Extract the (x, y) coordinate from the center of the cell holding the provided text.  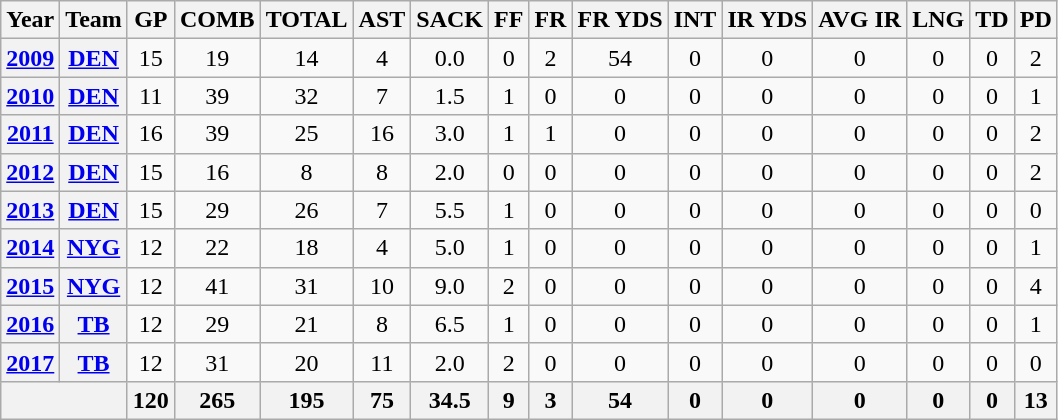
Team (94, 20)
3.0 (450, 134)
2017 (30, 362)
20 (306, 362)
PD (1036, 20)
21 (306, 324)
2009 (30, 58)
FR YDS (620, 20)
2010 (30, 96)
FF (509, 20)
34.5 (450, 400)
AST (382, 20)
2015 (30, 286)
5.0 (450, 248)
18 (306, 248)
Year (30, 20)
SACK (450, 20)
GP (150, 20)
2012 (30, 172)
FR (550, 20)
5.5 (450, 210)
2011 (30, 134)
3 (550, 400)
41 (217, 286)
AVG IR (860, 20)
2016 (30, 324)
0.0 (450, 58)
6.5 (450, 324)
195 (306, 400)
14 (306, 58)
TOTAL (306, 20)
32 (306, 96)
9.0 (450, 286)
COMB (217, 20)
9 (509, 400)
265 (217, 400)
13 (1036, 400)
LNG (938, 20)
26 (306, 210)
22 (217, 248)
1.5 (450, 96)
IR YDS (768, 20)
19 (217, 58)
TD (992, 20)
25 (306, 134)
120 (150, 400)
2014 (30, 248)
10 (382, 286)
2013 (30, 210)
INT (695, 20)
75 (382, 400)
